Find where the given text appears and provide that cell's center as [x, y] coordinate. 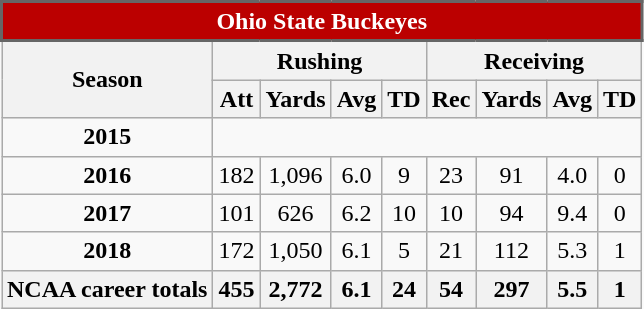
54 [451, 289]
1,050 [296, 251]
2017 [108, 213]
2016 [108, 175]
4.0 [572, 175]
Season [108, 80]
91 [512, 175]
Rushing [320, 60]
2015 [108, 137]
Att [236, 99]
182 [236, 175]
5 [404, 251]
94 [512, 213]
112 [512, 251]
1,096 [296, 175]
5.5 [572, 289]
455 [236, 289]
101 [236, 213]
2,772 [296, 289]
Ohio State Buckeyes [322, 22]
NCAA career totals [108, 289]
21 [451, 251]
Rec [451, 99]
626 [296, 213]
2018 [108, 251]
6.0 [356, 175]
Receiving [534, 60]
297 [512, 289]
9.4 [572, 213]
24 [404, 289]
23 [451, 175]
9 [404, 175]
6.2 [356, 213]
172 [236, 251]
5.3 [572, 251]
